Pinpoint the cell where the given text exists, returning its [X, Y] midpoint coordinate. 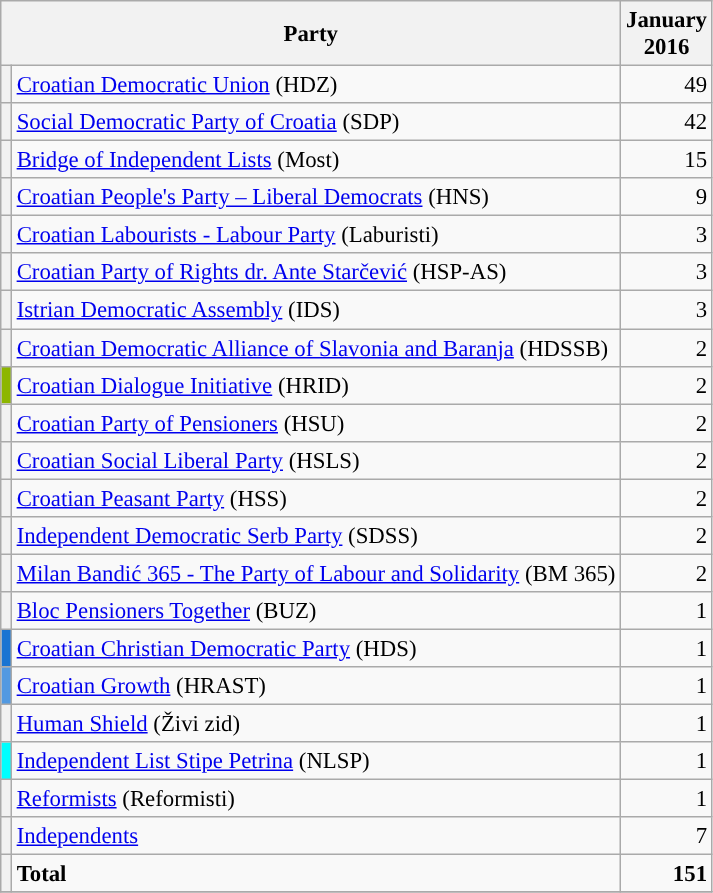
15 [667, 160]
Croatian Labourists - Labour Party (Laburisti) [316, 235]
42 [667, 122]
Croatian Democratic Union (HDZ) [316, 85]
Istrian Democratic Assembly (IDS) [316, 310]
Social Democratic Party of Croatia (SDP) [316, 122]
Bloc Pensioners Together (BUZ) [316, 611]
Croatian Growth (HRAST) [316, 686]
Croatian Christian Democratic Party (HDS) [316, 648]
Croatian Party of Pensioners (HSU) [316, 423]
Independent Democratic Serb Party (SDSS) [316, 536]
Croatian Peasant Party (HSS) [316, 498]
151 [667, 874]
9 [667, 197]
Croatian People's Party – Liberal Democrats (HNS) [316, 197]
49 [667, 85]
Independent List Stipe Petrina (NLSP) [316, 761]
Croatian Party of Rights dr. Ante Starčević (HSP-AS) [316, 273]
Croatian Democratic Alliance of Slavonia and Baranja (HDSSB) [316, 348]
Bridge of Independent Lists (Most) [316, 160]
Party [311, 34]
Croatian Dialogue Initiative (HRID) [316, 385]
7 [667, 836]
Total [316, 874]
Milan Bandić 365 - The Party of Labour and Solidarity (BM 365) [316, 573]
January 2016 [667, 34]
Croatian Social Liberal Party (HSLS) [316, 460]
Human Shield (Živi zid) [316, 724]
Independents [316, 836]
Reformists (Reformisti) [316, 799]
